Determine the [x, y] coordinate at the center of the cell enclosing the given text.  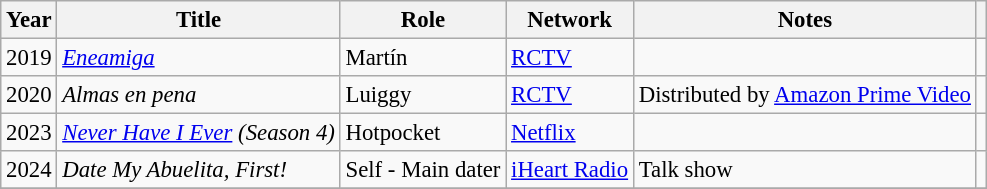
Never Have I Ever (Season 4) [198, 133]
Eneamiga [198, 58]
Notes [804, 20]
2023 [29, 133]
Year [29, 20]
Martín [423, 58]
Distributed by Amazon Prime Video [804, 95]
Title [198, 20]
Date My Abuelita, First! [198, 170]
Talk show [804, 170]
2020 [29, 95]
2019 [29, 58]
Luiggy [423, 95]
Self - Main dater [423, 170]
Network [570, 20]
Almas en pena [198, 95]
iHeart Radio [570, 170]
Netflix [570, 133]
2024 [29, 170]
Hotpocket [423, 133]
Role [423, 20]
